Locate the cell with the specified text and output its (X, Y) center coordinate. 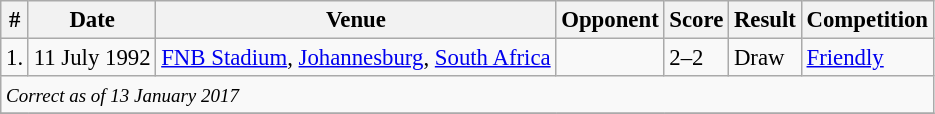
2–2 (696, 58)
Score (696, 20)
Venue (356, 20)
Correct as of 13 January 2017 (468, 95)
1. (15, 58)
Result (766, 20)
Draw (766, 58)
# (15, 20)
Opponent (610, 20)
Date (92, 20)
11 July 1992 (92, 58)
FNB Stadium, Johannesburg, South Africa (356, 58)
Competition (867, 20)
Friendly (867, 58)
